Return the (X, Y) coordinate for the center point of the cell that contains the specified text.  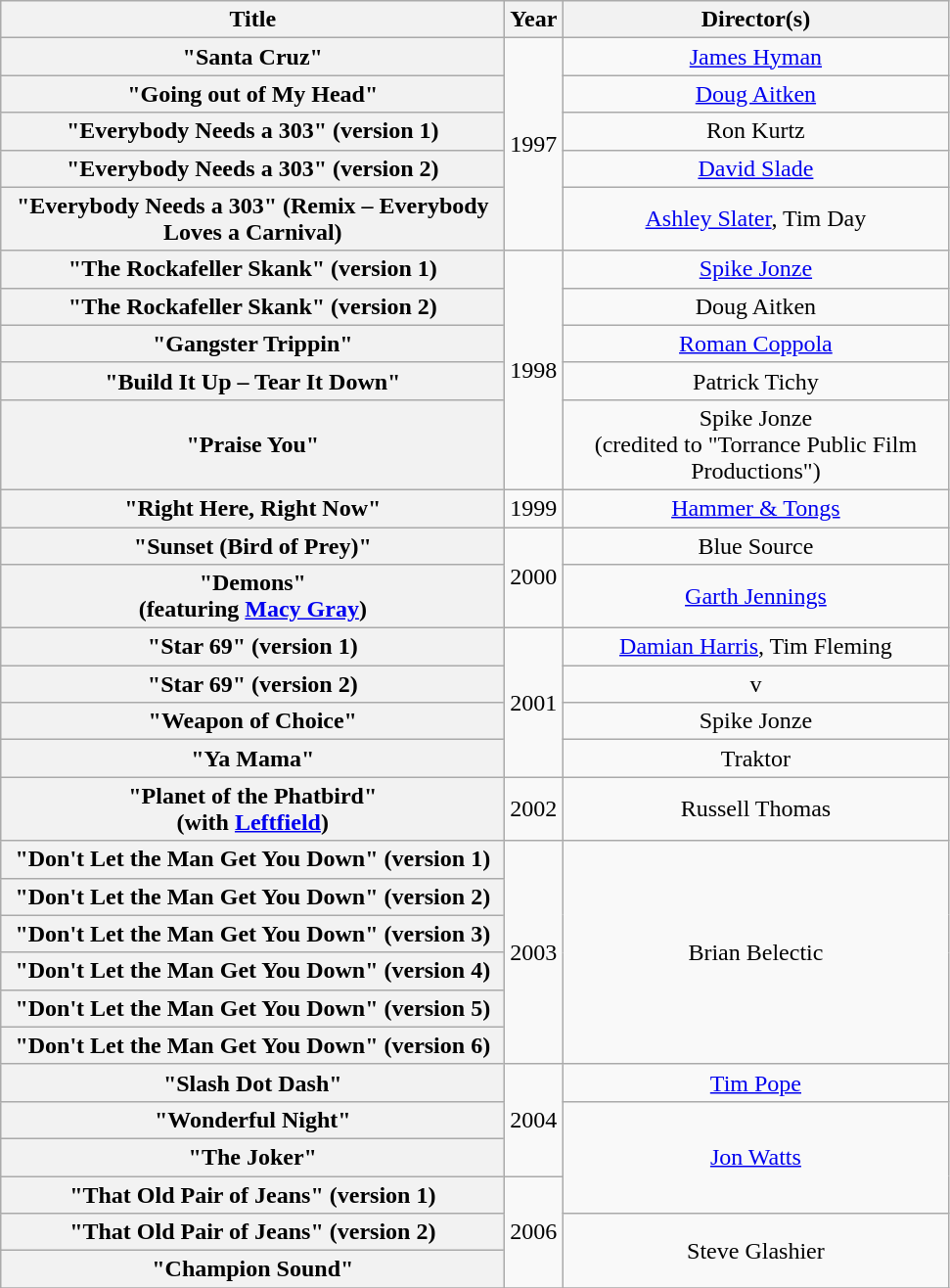
"Wonderful Night" (252, 1120)
"Right Here, Right Now" (252, 508)
"The Rockafeller Skank" (version 2) (252, 306)
Brian Belectic (755, 952)
2001 (534, 703)
"Sunset (Bird of Prey)" (252, 545)
"Slash Dot Dash" (252, 1082)
"Planet of the Phatbird"(with Leftfield) (252, 808)
"Star 69" (version 1) (252, 647)
Ashley Slater, Tim Day (755, 219)
"Demons"(featuring Macy Gray) (252, 597)
Tim Pope (755, 1082)
"The Rockafeller Skank" (version 1) (252, 269)
"Gangster Trippin" (252, 344)
Garth Jennings (755, 597)
Director(s) (755, 20)
Patrick Tichy (755, 381)
David Slade (755, 168)
"Santa Cruz" (252, 57)
v (755, 684)
"Weapon of Choice" (252, 721)
Jon Watts (755, 1157)
"Don't Let the Man Get You Down" (version 5) (252, 1008)
2004 (534, 1120)
"Don't Let the Man Get You Down" (version 6) (252, 1045)
1998 (534, 370)
Spike Jonze(credited to "Torrance Public Film Productions") (755, 444)
"Going out of My Head" (252, 94)
2000 (534, 577)
1997 (534, 145)
"The Joker" (252, 1157)
"That Old Pair of Jeans" (version 2) (252, 1232)
"Don't Let the Man Get You Down" (version 2) (252, 897)
2006 (534, 1232)
Damian Harris, Tim Fleming (755, 647)
James Hyman (755, 57)
Steve Glashier (755, 1251)
Hammer & Tongs (755, 508)
"Star 69" (version 2) (252, 684)
"Ya Mama" (252, 759)
"Build It Up – Tear It Down" (252, 381)
2002 (534, 808)
Russell Thomas (755, 808)
Blue Source (755, 545)
"That Old Pair of Jeans" (version 1) (252, 1195)
"Praise You" (252, 444)
"Everybody Needs a 303" (version 2) (252, 168)
"Don't Let the Man Get You Down" (version 3) (252, 934)
Ron Kurtz (755, 131)
"Don't Let the Man Get You Down" (version 4) (252, 971)
Roman Coppola (755, 344)
"Everybody Needs a 303" (Remix – Everybody Loves a Carnival) (252, 219)
"Everybody Needs a 303" (version 1) (252, 131)
Traktor (755, 759)
Year (534, 20)
2003 (534, 952)
"Don't Let the Man Get You Down" (version 1) (252, 859)
"Champion Sound" (252, 1269)
Title (252, 20)
1999 (534, 508)
